From the cell containing the given text, extract its center point as [X, Y] coordinate. 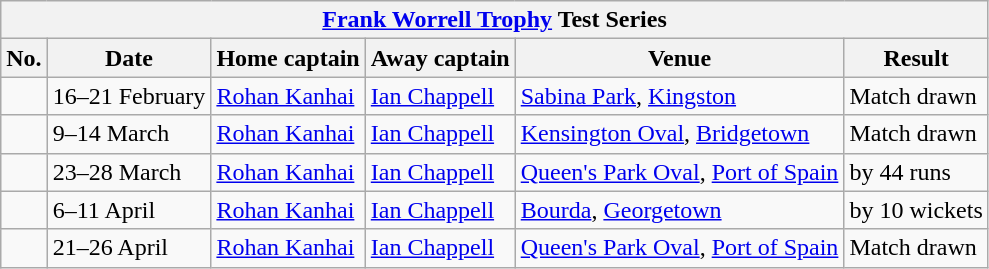
Away captain [440, 58]
by 44 runs [916, 172]
by 10 wickets [916, 210]
Bourda, Georgetown [680, 210]
9–14 March [129, 134]
Frank Worrell Trophy Test Series [495, 20]
Result [916, 58]
Date [129, 58]
Sabina Park, Kingston [680, 96]
23–28 March [129, 172]
6–11 April [129, 210]
No. [24, 58]
Home captain [288, 58]
21–26 April [129, 248]
Kensington Oval, Bridgetown [680, 134]
16–21 February [129, 96]
Venue [680, 58]
